Scan for the cell matching the given text and deliver its [X, Y] coordinate at center. 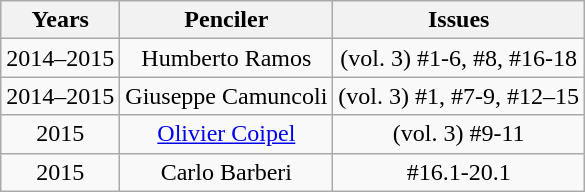
Giuseppe Camuncoli [226, 96]
(vol. 3) #1-6, #8, #16-18 [459, 58]
Years [60, 20]
(vol. 3) #9-11 [459, 134]
Humberto Ramos [226, 58]
Penciler [226, 20]
Issues [459, 20]
#16.1-20.1 [459, 172]
Olivier Coipel [226, 134]
Carlo Barberi [226, 172]
(vol. 3) #1, #7-9, #12–15 [459, 96]
